From the cell containing the given text, extract its center point as (X, Y) coordinate. 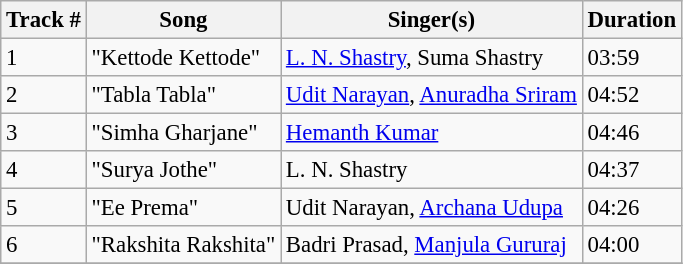
"Surya Jothe" (183, 170)
Song (183, 20)
Udit Narayan, Anuradha Sriram (432, 95)
Singer(s) (432, 20)
4 (44, 170)
L. N. Shastry, Suma Shastry (432, 58)
04:52 (632, 95)
"Kettode Kettode" (183, 58)
"Ee Prema" (183, 208)
L. N. Shastry (432, 170)
2 (44, 95)
04:26 (632, 208)
Track # (44, 20)
1 (44, 58)
"Tabla Tabla" (183, 95)
Udit Narayan, Archana Udupa (432, 208)
04:46 (632, 133)
"Rakshita Rakshita" (183, 245)
03:59 (632, 58)
Hemanth Kumar (432, 133)
04:37 (632, 170)
"Simha Gharjane" (183, 133)
6 (44, 245)
5 (44, 208)
04:00 (632, 245)
3 (44, 133)
Badri Prasad, Manjula Gururaj (432, 245)
Duration (632, 20)
